Scan for the cell matching the given text and deliver its (X, Y) coordinate at center. 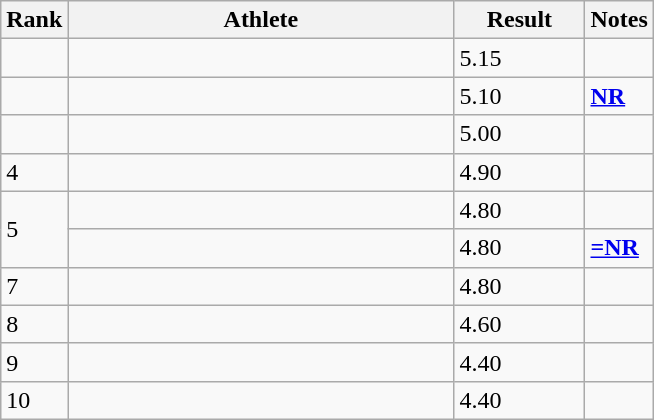
4.90 (520, 172)
4.60 (520, 324)
4 (34, 172)
=NR (619, 248)
5 (34, 229)
Result (520, 20)
9 (34, 362)
5.15 (520, 58)
8 (34, 324)
Notes (619, 20)
10 (34, 400)
Rank (34, 20)
7 (34, 286)
NR (619, 96)
Athlete (261, 20)
5.00 (520, 134)
5.10 (520, 96)
